Return (x, y) of the center of cell containing provided text 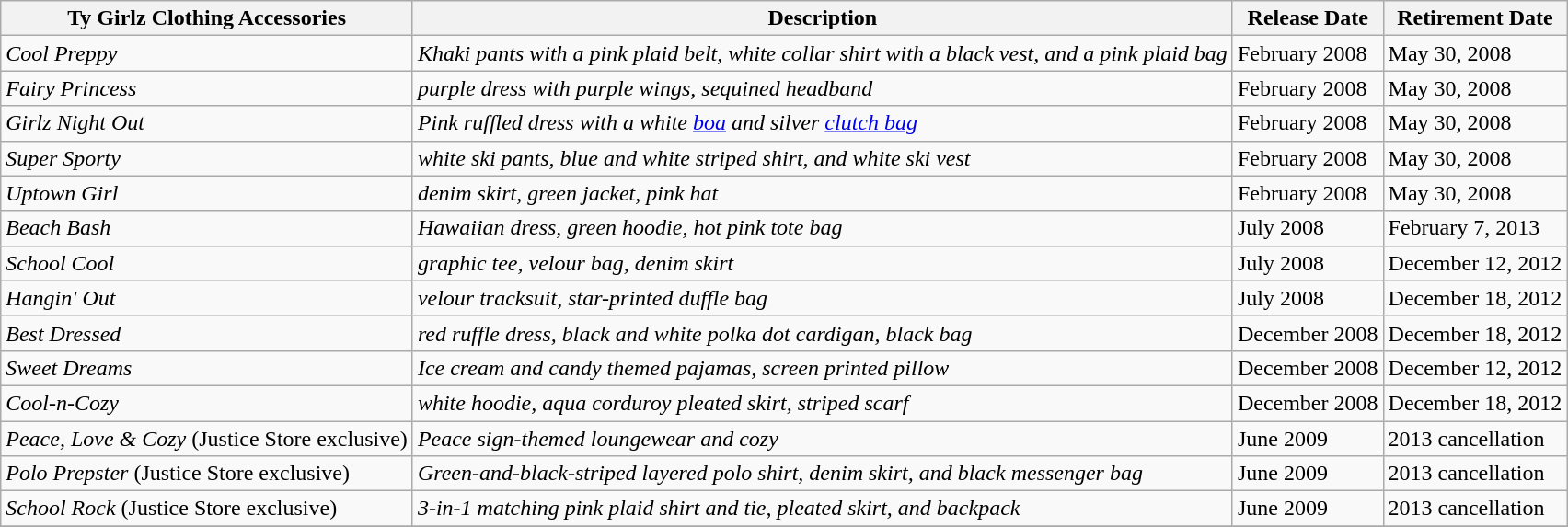
graphic tee, velour bag, denim skirt (823, 263)
Polo Prepster (Justice Store exclusive) (207, 474)
Girlz Night Out (207, 123)
Cool Preppy (207, 53)
velour tracksuit, star-printed duffle bag (823, 298)
Ty Girlz Clothing Accessories (207, 18)
white hoodie, aqua corduroy pleated skirt, striped scarf (823, 403)
3-in-1 matching pink plaid shirt and tie, pleated skirt, and backpack (823, 509)
Retirement Date (1475, 18)
Ice cream and candy themed pajamas, screen printed pillow (823, 368)
Hangin' Out (207, 298)
Description (823, 18)
School Cool (207, 263)
School Rock (Justice Store exclusive) (207, 509)
white ski pants, blue and white striped shirt, and white ski vest (823, 158)
Sweet Dreams (207, 368)
Peace sign-themed loungewear and cozy (823, 439)
Khaki pants with a pink plaid belt, white collar shirt with a black vest, and a pink plaid bag (823, 53)
February 7, 2013 (1475, 228)
Green-and-black-striped layered polo shirt, denim skirt, and black messenger bag (823, 474)
Release Date (1308, 18)
red ruffle dress, black and white polka dot cardigan, black bag (823, 333)
Pink ruffled dress with a white boa and silver clutch bag (823, 123)
Uptown Girl (207, 193)
Fairy Princess (207, 88)
purple dress with purple wings, sequined headband (823, 88)
Peace, Love & Cozy (Justice Store exclusive) (207, 439)
denim skirt, green jacket, pink hat (823, 193)
Best Dressed (207, 333)
Super Sporty (207, 158)
Beach Bash (207, 228)
Cool-n-Cozy (207, 403)
Hawaiian dress, green hoodie, hot pink tote bag (823, 228)
